Locate the cell with the specified text and output its [X, Y] center coordinate. 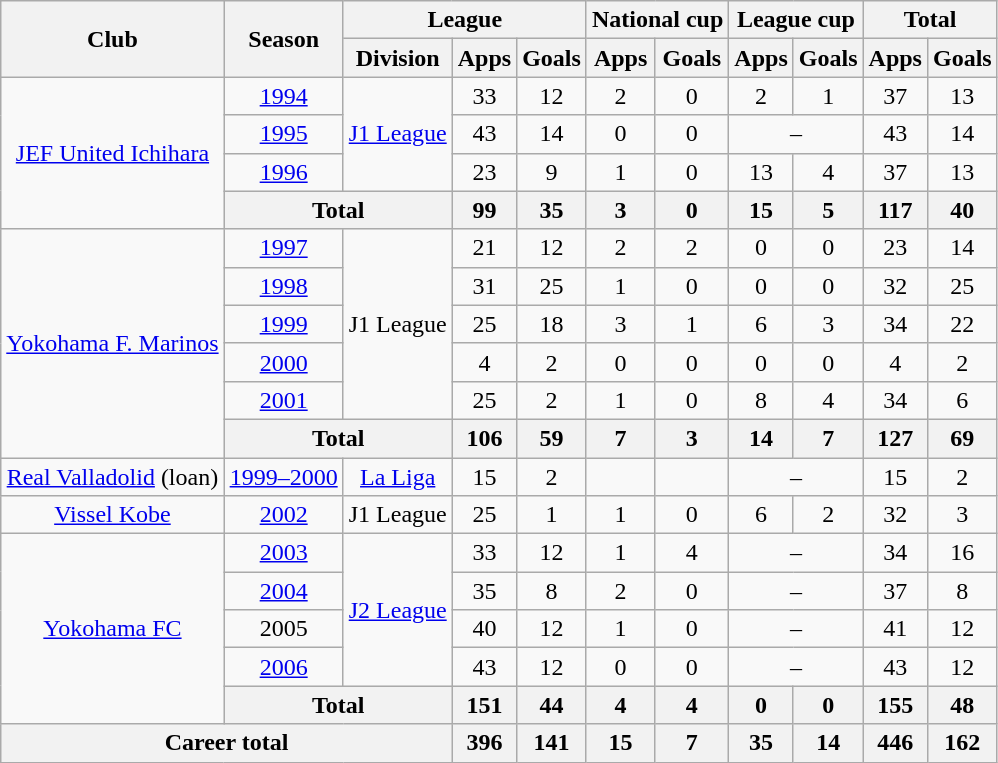
1998 [284, 286]
2003 [284, 553]
41 [895, 629]
18 [552, 324]
162 [962, 743]
151 [484, 705]
2005 [284, 629]
59 [552, 438]
127 [895, 438]
1994 [284, 96]
5 [828, 210]
Club [112, 39]
1999 [284, 324]
2002 [284, 515]
31 [484, 286]
21 [484, 248]
141 [552, 743]
League [464, 20]
99 [484, 210]
446 [895, 743]
1999–2000 [284, 477]
69 [962, 438]
9 [552, 172]
Career total [226, 743]
Vissel Kobe [112, 515]
Division [398, 58]
106 [484, 438]
44 [552, 705]
J2 League [398, 610]
2000 [284, 362]
JEF United Ichihara [112, 153]
2006 [284, 667]
396 [484, 743]
22 [962, 324]
117 [895, 210]
La Liga [398, 477]
2001 [284, 400]
48 [962, 705]
1997 [284, 248]
Real Valladolid (loan) [112, 477]
1996 [284, 172]
1995 [284, 134]
Yokohama F. Marinos [112, 343]
League cup [796, 20]
16 [962, 553]
2004 [284, 591]
Season [284, 39]
National cup [657, 20]
Yokohama FC [112, 629]
155 [895, 705]
